Find where the given text appears and provide that cell's center as [x, y] coordinate. 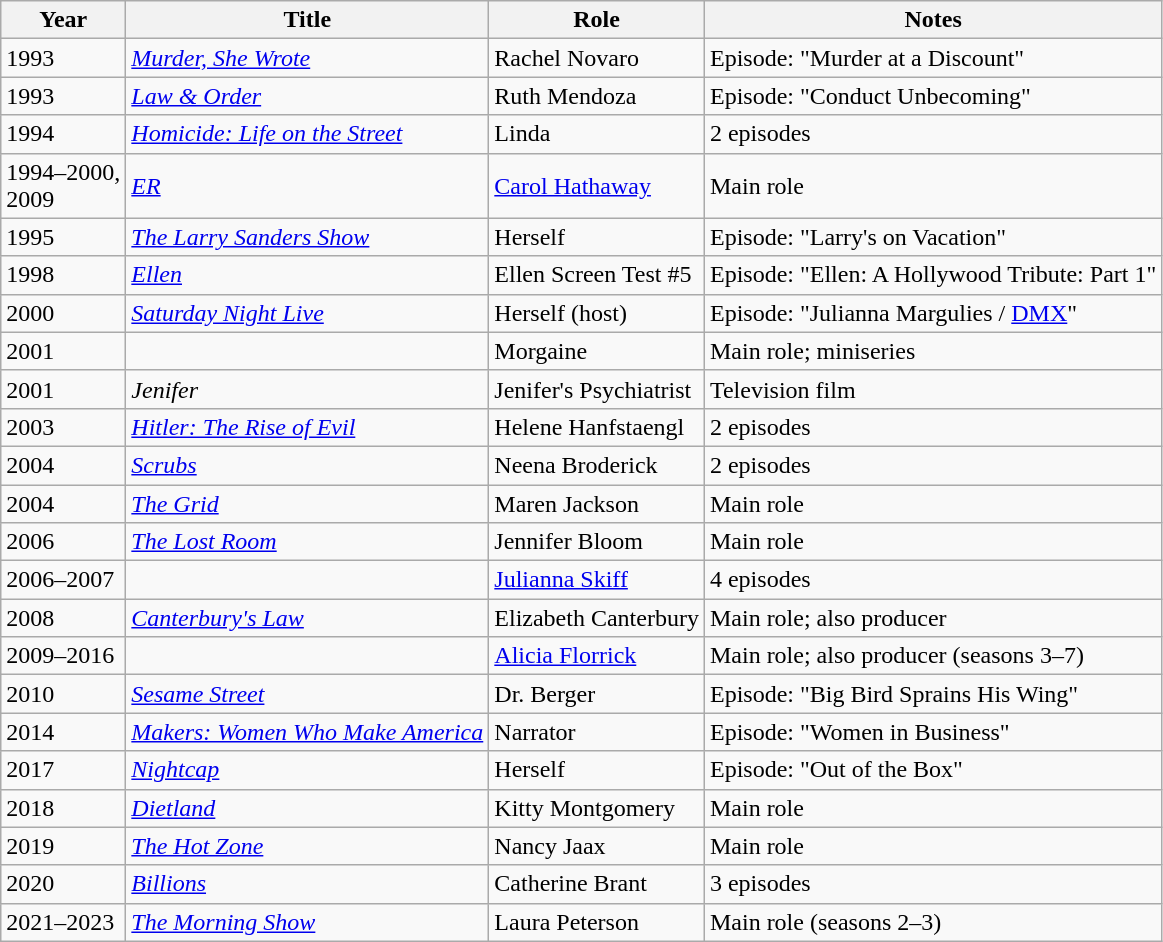
2020 [64, 884]
Episode: "Women in Business" [932, 732]
Television film [932, 389]
Ellen [308, 275]
Hitler: The Rise of Evil [308, 427]
The Lost Room [308, 542]
Main role; also producer (seasons 3–7) [932, 656]
Laura Peterson [597, 922]
Homicide: Life on the Street [308, 134]
Dr. Berger [597, 694]
The Larry Sanders Show [308, 237]
1994–2000,2009 [64, 186]
2009–2016 [64, 656]
Nancy Jaax [597, 846]
Carol Hathaway [597, 186]
Canterbury's Law [308, 618]
Jenifer's Psychiatrist [597, 389]
2000 [64, 313]
Jenifer [308, 389]
Main role (seasons 2–3) [932, 922]
1994 [64, 134]
Morgaine [597, 351]
Episode: "Murder at a Discount" [932, 58]
Helene Hanfstaengl [597, 427]
Episode: "Julianna Margulies / DMX" [932, 313]
Rachel Novaro [597, 58]
2006 [64, 542]
Sesame Street [308, 694]
Alicia Florrick [597, 656]
Saturday Night Live [308, 313]
1995 [64, 237]
Makers: Women Who Make America [308, 732]
Narrator [597, 732]
The Hot Zone [308, 846]
Nightcap [308, 770]
Julianna Skiff [597, 580]
4 episodes [932, 580]
Main role; also producer [932, 618]
Episode: "Conduct Unbecoming" [932, 96]
2014 [64, 732]
Episode: "Ellen: A Hollywood Tribute: Part 1" [932, 275]
Scrubs [308, 465]
Dietland [308, 808]
The Morning Show [308, 922]
Law & Order [308, 96]
Title [308, 20]
Role [597, 20]
Episode: "Out of the Box" [932, 770]
2019 [64, 846]
2010 [64, 694]
The Grid [308, 503]
Jennifer Bloom [597, 542]
2003 [64, 427]
Murder, She Wrote [308, 58]
2008 [64, 618]
2018 [64, 808]
Linda [597, 134]
Ruth Mendoza [597, 96]
Main role; miniseries [932, 351]
2017 [64, 770]
Kitty Montgomery [597, 808]
2021–2023 [64, 922]
Neena Broderick [597, 465]
Billions [308, 884]
Year [64, 20]
Ellen Screen Test #5 [597, 275]
Herself (host) [597, 313]
Maren Jackson [597, 503]
3 episodes [932, 884]
Episode: "Big Bird Sprains His Wing" [932, 694]
ER [308, 186]
Notes [932, 20]
1998 [64, 275]
Catherine Brant [597, 884]
Elizabeth Canterbury [597, 618]
2006–2007 [64, 580]
Episode: "Larry's on Vacation" [932, 237]
